Return the [X, Y] coordinate for the center point of the cell that contains the specified text.  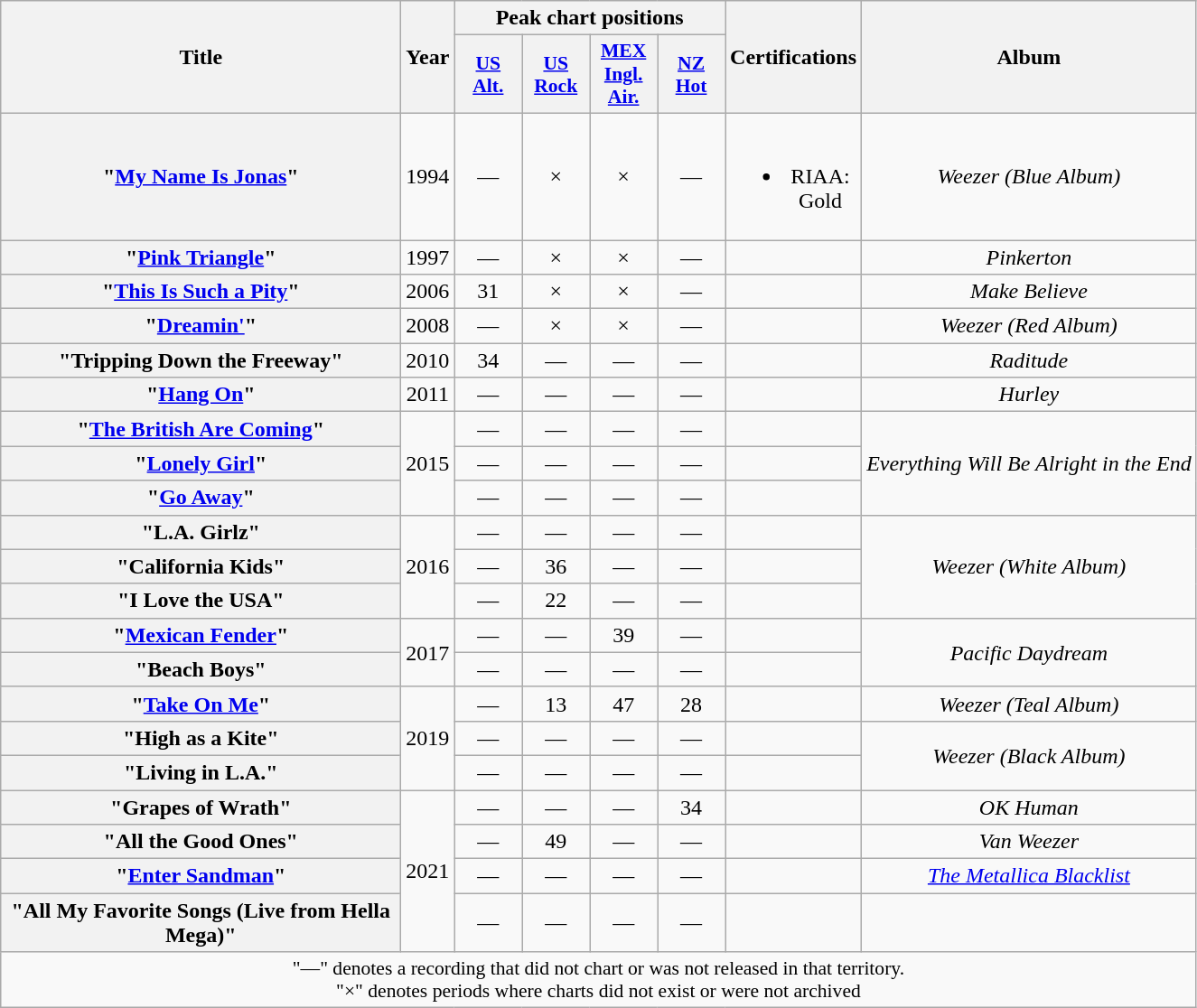
1997 [428, 257]
"Mexican Fender" [201, 635]
2010 [428, 360]
"Living in L.A." [201, 772]
"All the Good Ones" [201, 842]
"Take On Me" [201, 704]
2021 [428, 871]
"—" denotes a recording that did not chart or was not released in that territory."×" denotes periods where charts did not exist or were not archived [598, 979]
Raditude [1030, 360]
47 [623, 704]
49 [556, 842]
Everything Will Be Alright in the End [1030, 463]
"Grapes of Wrath" [201, 807]
2008 [428, 326]
Title [201, 58]
The Metallica Blacklist [1030, 876]
22 [556, 601]
"Pink Triangle" [201, 257]
"L.A. Girlz" [201, 532]
1994 [428, 176]
Album [1030, 58]
"The British Are Coming" [201, 429]
Pinkerton [1030, 257]
Weezer (Blue Album) [1030, 176]
"Enter Sandman" [201, 876]
"California Kids" [201, 566]
"All My Favorite Songs (Live from Hella Mega)" [201, 923]
2019 [428, 738]
"This Is Such a Pity" [201, 292]
2016 [428, 566]
28 [692, 704]
"Hang On" [201, 395]
Make Believe [1030, 292]
"My Name Is Jonas" [201, 176]
39 [623, 635]
"Dreamin'" [201, 326]
USAlt. [488, 74]
"Tripping Down the Freeway" [201, 360]
RIAA: Gold [793, 176]
"High as a Kite" [201, 738]
Weezer (Teal Album) [1030, 704]
Year [428, 58]
Weezer (White Album) [1030, 566]
MEXIngl.Air. [623, 74]
2015 [428, 463]
"I Love the USA" [201, 601]
2011 [428, 395]
31 [488, 292]
"Beach Boys" [201, 669]
13 [556, 704]
Certifications [793, 58]
OK Human [1030, 807]
36 [556, 566]
Peak chart positions [590, 18]
Van Weezer [1030, 842]
"Go Away" [201, 498]
Hurley [1030, 395]
NZHot [692, 74]
Weezer (Black Album) [1030, 755]
Pacific Daydream [1030, 652]
2017 [428, 652]
Weezer (Red Album) [1030, 326]
"Lonely Girl" [201, 463]
USRock [556, 74]
2006 [428, 292]
